Identify which cell holds the provided text, then report its [x, y] central coordinate. 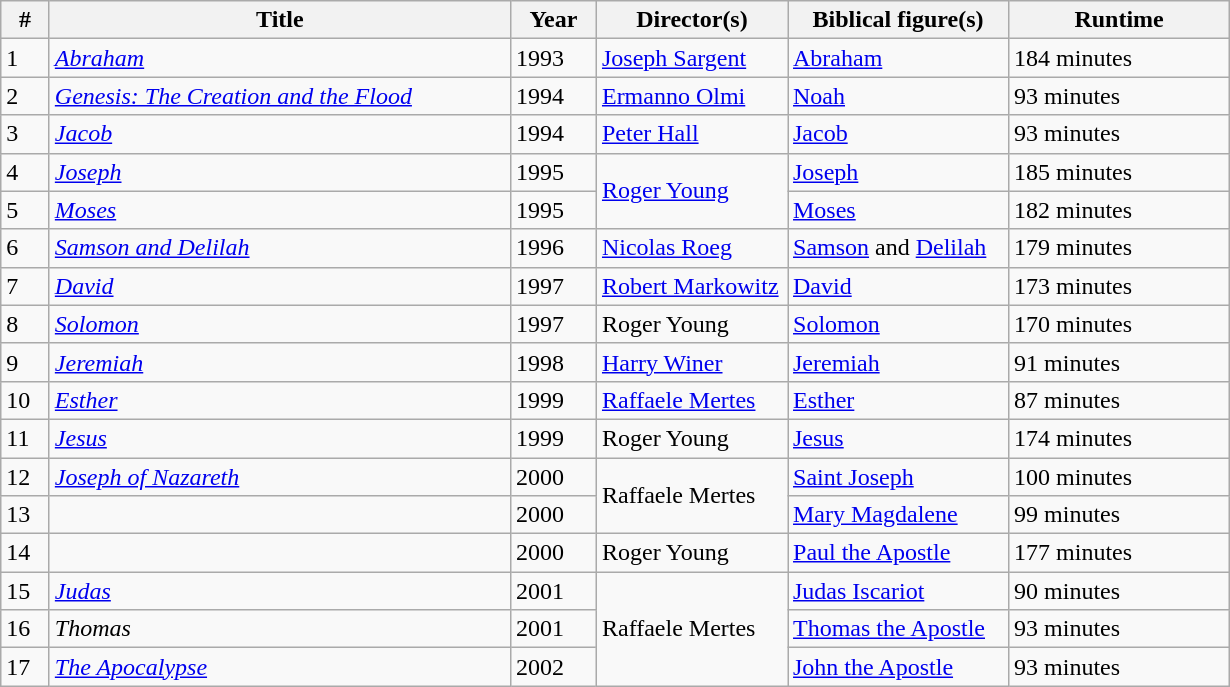
Thomas the Apostle [898, 629]
15 [26, 591]
17 [26, 667]
Harry Winer [692, 362]
16 [26, 629]
John the Apostle [898, 667]
Peter Hall [692, 134]
91 minutes [1120, 362]
8 [26, 324]
Joseph of Nazareth [280, 477]
Nicolas Roeg [692, 248]
13 [26, 515]
1996 [553, 248]
100 minutes [1120, 477]
2002 [553, 667]
Mary Magdalene [898, 515]
Saint Joseph [898, 477]
3 [26, 134]
The Apocalypse [280, 667]
4 [26, 172]
182 minutes [1120, 210]
5 [26, 210]
Year [553, 20]
99 minutes [1120, 515]
2 [26, 96]
10 [26, 400]
# [26, 20]
11 [26, 438]
Thomas [280, 629]
Robert Markowitz [692, 286]
14 [26, 553]
7 [26, 286]
Paul the Apostle [898, 553]
Ermanno Olmi [692, 96]
Joseph Sargent [692, 58]
6 [26, 248]
Noah [898, 96]
Genesis: The Creation and the Flood [280, 96]
184 minutes [1120, 58]
Judas [280, 591]
173 minutes [1120, 286]
174 minutes [1120, 438]
Runtime [1120, 20]
87 minutes [1120, 400]
Title [280, 20]
Director(s) [692, 20]
1 [26, 58]
1993 [553, 58]
90 minutes [1120, 591]
1998 [553, 362]
185 minutes [1120, 172]
170 minutes [1120, 324]
177 minutes [1120, 553]
9 [26, 362]
179 minutes [1120, 248]
Judas Iscariot [898, 591]
Biblical figure(s) [898, 20]
12 [26, 477]
